Find where the given text appears and provide that cell's center as [X, Y] coordinate. 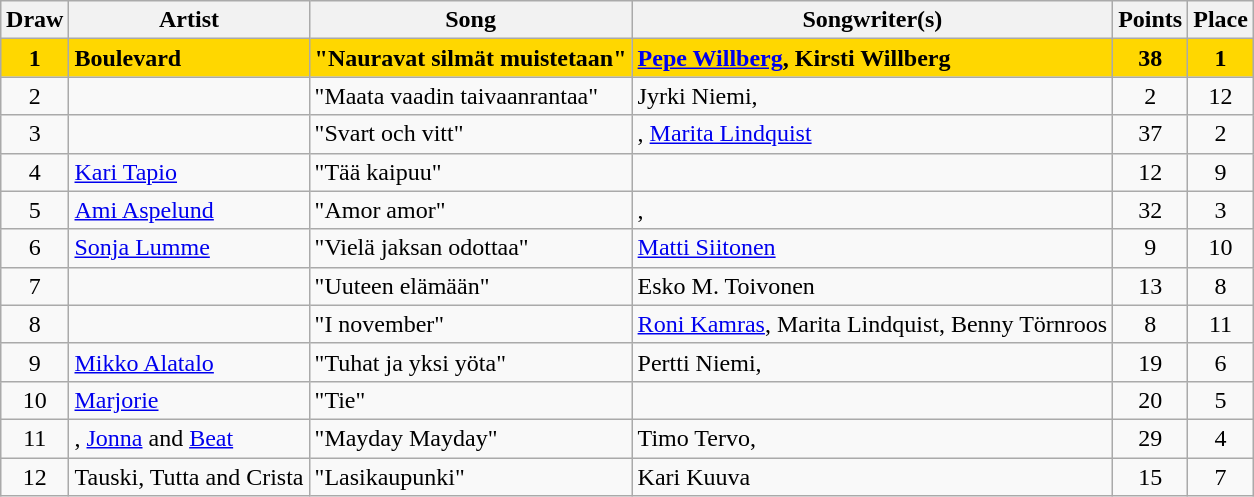
"Tuhat ja yksi yöta" [470, 362]
Draw [35, 20]
37 [1150, 134]
Marjorie [189, 400]
Kari Kuuva [872, 477]
"I november" [470, 324]
38 [1150, 58]
Sonja Lumme [189, 248]
Song [470, 20]
"Maata vaadin taivaanrantaa" [470, 96]
Mikko Alatalo [189, 362]
Roni Kamras, Marita Lindquist, Benny Törnroos [872, 324]
29 [1150, 438]
Esko M. Toivonen [872, 286]
20 [1150, 400]
, Marita Lindquist [872, 134]
"Nauravat silmät muistetaan" [470, 58]
Ami Aspelund [189, 210]
"Vielä jaksan odottaa" [470, 248]
Points [1150, 20]
Timo Tervo, [872, 438]
"Amor amor" [470, 210]
Artist [189, 20]
13 [1150, 286]
, Jonna and Beat [189, 438]
, [872, 210]
"Mayday Mayday" [470, 438]
19 [1150, 362]
Kari Tapio [189, 172]
"Lasikaupunki" [470, 477]
"Tie" [470, 400]
Tauski, Tutta and Crista [189, 477]
15 [1150, 477]
Jyrki Niemi, [872, 96]
"Uuteen elämään" [470, 286]
"Tää kaipuu" [470, 172]
Place [1221, 20]
32 [1150, 210]
"Svart och vitt" [470, 134]
Songwriter(s) [872, 20]
Pertti Niemi, [872, 362]
Matti Siitonen [872, 248]
Pepe Willberg, Kirsti Willberg [872, 58]
Boulevard [189, 58]
